Detect which cell encompasses the target text, then output its [X, Y] center coordinate. 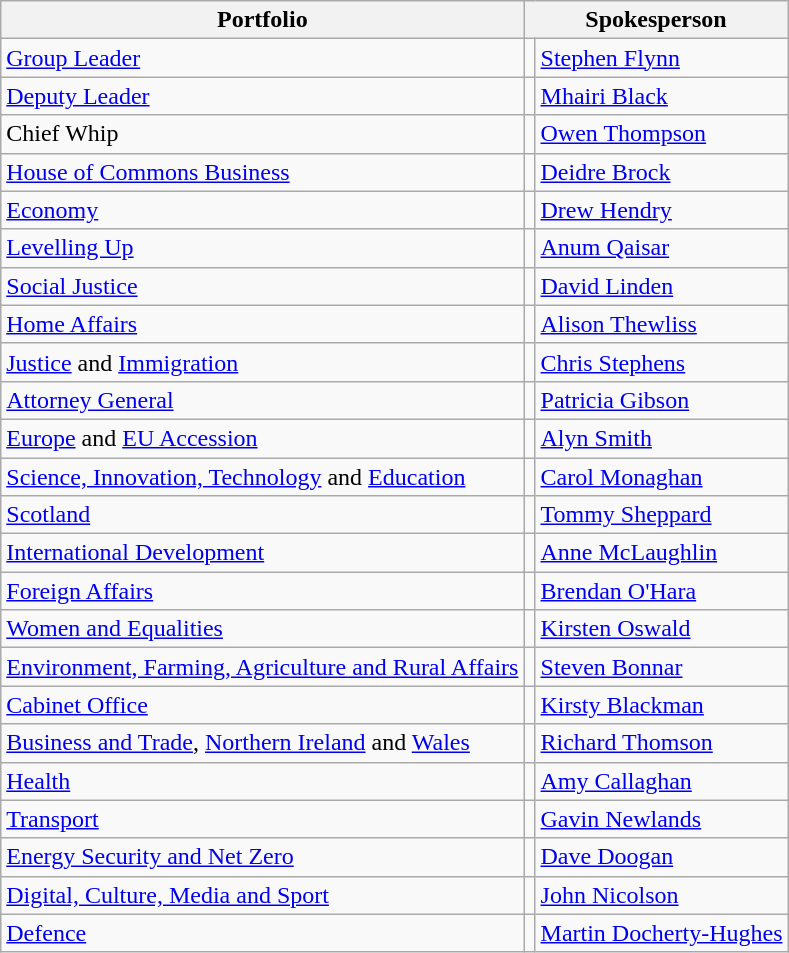
Chris Stephens [662, 362]
Business and Trade, Northern Ireland and Wales [262, 743]
Science, Innovation, Technology and Education [262, 477]
Deidre Brock [662, 172]
Defence [262, 933]
Women and Equalities [262, 629]
Energy Security and Net Zero [262, 857]
Mhairi Black [662, 96]
Chief Whip [262, 134]
Kirsty Blackman [662, 705]
Steven Bonnar [662, 667]
Anum Qaisar [662, 248]
Home Affairs [262, 324]
Alyn Smith [662, 438]
Tommy Sheppard [662, 515]
Cabinet Office [262, 705]
Brendan O'Hara [662, 591]
House of Commons Business [262, 172]
Alison Thewliss [662, 324]
Owen Thompson [662, 134]
Drew Hendry [662, 210]
Transport [262, 819]
Health [262, 781]
Anne McLaughlin [662, 553]
Dave Doogan [662, 857]
Attorney General [262, 400]
John Nicolson [662, 895]
Economy [262, 210]
Scotland [262, 515]
Justice and Immigration [262, 362]
Group Leader [262, 58]
Stephen Flynn [662, 58]
Deputy Leader [262, 96]
Patricia Gibson [662, 400]
Social Justice [262, 286]
Portfolio [262, 20]
Europe and EU Accession [262, 438]
Amy Callaghan [662, 781]
Levelling Up [262, 248]
Spokesperson [656, 20]
Environment, Farming, Agriculture and Rural Affairs [262, 667]
Digital, Culture, Media and Sport [262, 895]
David Linden [662, 286]
Richard Thomson [662, 743]
Foreign Affairs [262, 591]
Martin Docherty-Hughes [662, 933]
Carol Monaghan [662, 477]
International Development [262, 553]
Gavin Newlands [662, 819]
Kirsten Oswald [662, 629]
